From the cell containing the given text, extract its center point as (x, y) coordinate. 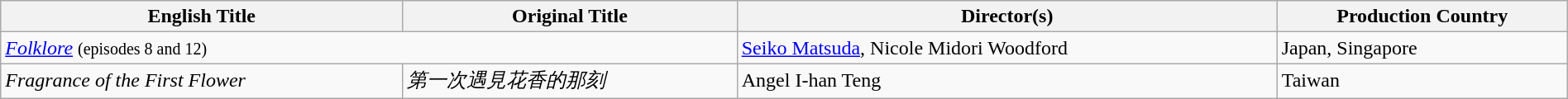
Japan, Singapore (1422, 48)
Folklore (episodes 8 and 12) (369, 48)
Production Country (1422, 16)
Seiko Matsuda, Nicole Midori Woodford (1007, 48)
Director(s) (1007, 16)
Original Title (570, 16)
Angel I-han Teng (1007, 81)
Taiwan (1422, 81)
第一次遇見花香的那刻 (570, 81)
Fragrance of the First Flower (202, 81)
English Title (202, 16)
